Find where the given text appears and provide that cell's center as (X, Y) coordinate. 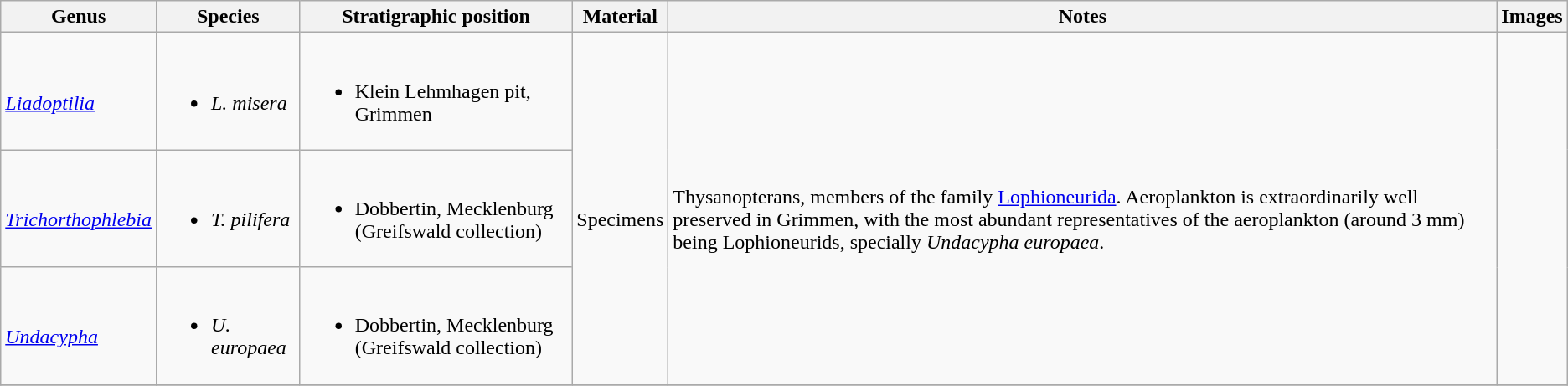
Trichorthophlebia (79, 208)
L. misera (228, 91)
Notes (1082, 17)
Genus (79, 17)
Stratigraphic position (436, 17)
Species (228, 17)
Liadoptilia (79, 91)
Specimens (620, 208)
Undacypha (79, 326)
Material (620, 17)
Klein Lehmhagen pit, Grimmen (436, 91)
T. pilifera (228, 208)
Images (1532, 17)
U. europaea (228, 326)
